From the cell containing the given text, extract its center point as [X, Y] coordinate. 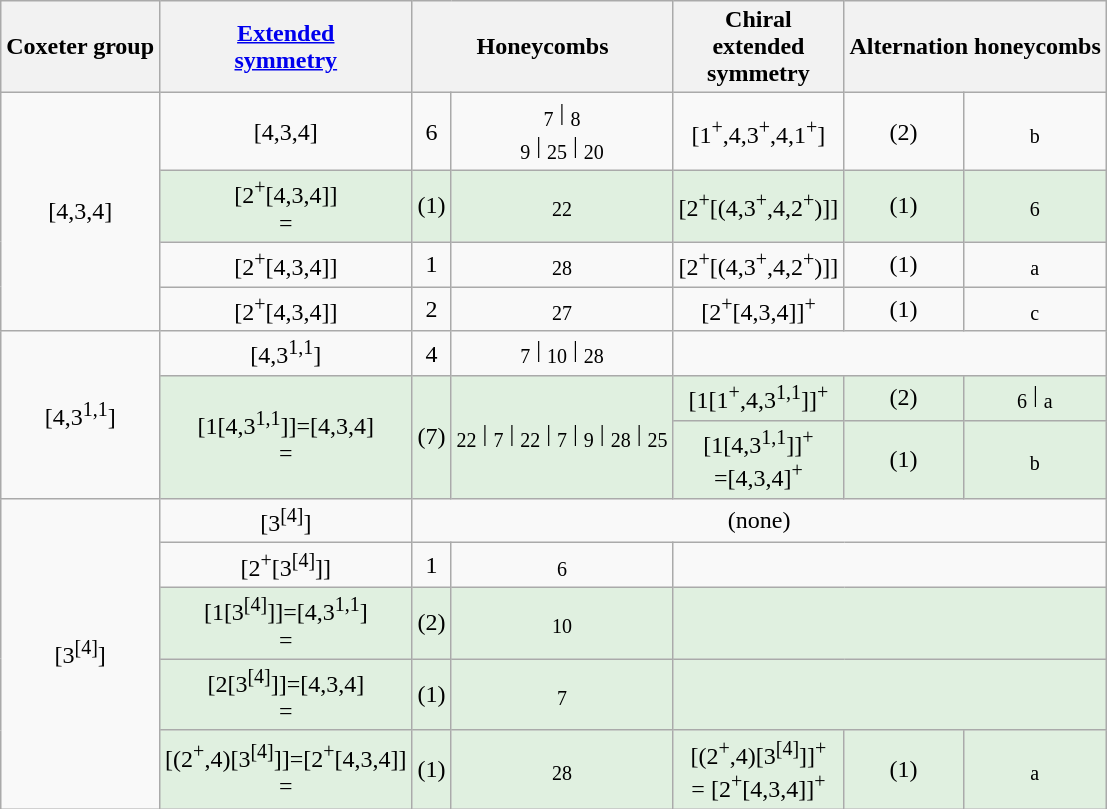
c [1034, 310]
10 [562, 623]
[1[4,31,1]]+=[4,3,4]+ [758, 459]
Honeycombs [542, 47]
22 [562, 206]
Extendedsymmetry [286, 47]
(none) [759, 520]
[1[3[4]]]=[4,31,1] = [286, 623]
[2+[4,3,4]] = [286, 206]
Alternation honeycombs [975, 47]
[(2+,4)[3[4]]]=[2+[4,3,4]] = [286, 769]
[1[4,31,1]]=[4,3,4] = [286, 438]
22 | 7 | 22 | 7 | 9 | 28 | 25 [562, 438]
4 [432, 354]
6 | a [1034, 398]
[2+[3[4]]] [286, 566]
Coxeter group [80, 47]
[2+[4,3,4]]+ [758, 310]
[1[1+,4,31,1]]+ [758, 398]
7 [562, 695]
[(2+,4)[3[4]]]+= [2+[4,3,4]]+ [758, 769]
[2[3[4]]]=[4,3,4] = [286, 695]
2 [432, 310]
7 | 10 | 28 [562, 354]
(7) [432, 438]
27 [562, 310]
Chiralextendedsymmetry [758, 47]
[1+,4,3+,4,1+] [758, 132]
7 | 89 | 25 | 20 [562, 132]
